Search for the cell housing the specified text and yield its [x, y] center coordinate. 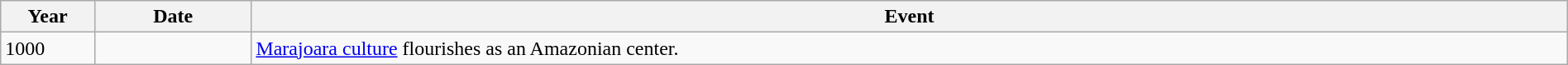
Event [910, 17]
Year [48, 17]
Marajoara culture flourishes as an Amazonian center. [910, 48]
1000 [48, 48]
Date [172, 17]
